Extract the (x, y) coordinate from the center of the cell holding the provided text.  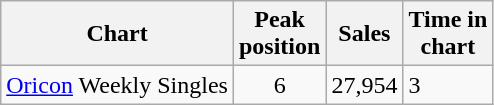
3 (448, 85)
27,954 (364, 85)
Oricon Weekly Singles (118, 85)
Chart (118, 34)
6 (279, 85)
Peakposition (279, 34)
Sales (364, 34)
Time inchart (448, 34)
